Provide the [X, Y] coordinate of the cell's center where the given text is located.  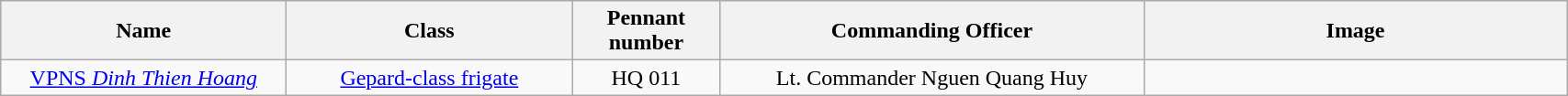
VPNS Dinh Thien Hoang [143, 78]
Pennant number [647, 31]
Lt. Commander Nguen Quang Huy [931, 78]
Class [430, 31]
Gepard-class frigate [430, 78]
Name [143, 31]
HQ 011 [647, 78]
Image [1356, 31]
Commanding Officer [931, 31]
